Output the (X, Y) coordinate of the center of the cell containing the given text.  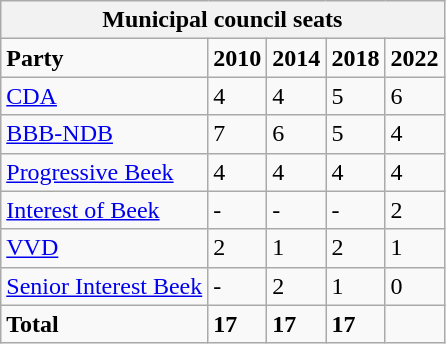
2010 (238, 58)
2014 (296, 58)
Progressive Beek (104, 172)
7 (238, 134)
Municipal council seats (222, 20)
0 (414, 286)
VVD (104, 248)
2022 (414, 58)
Party (104, 58)
Total (104, 324)
Interest of Beek (104, 210)
2018 (356, 58)
CDA (104, 96)
Senior Interest Beek (104, 286)
BBB-NDB (104, 134)
